Return [X, Y] of the center of cell containing provided text 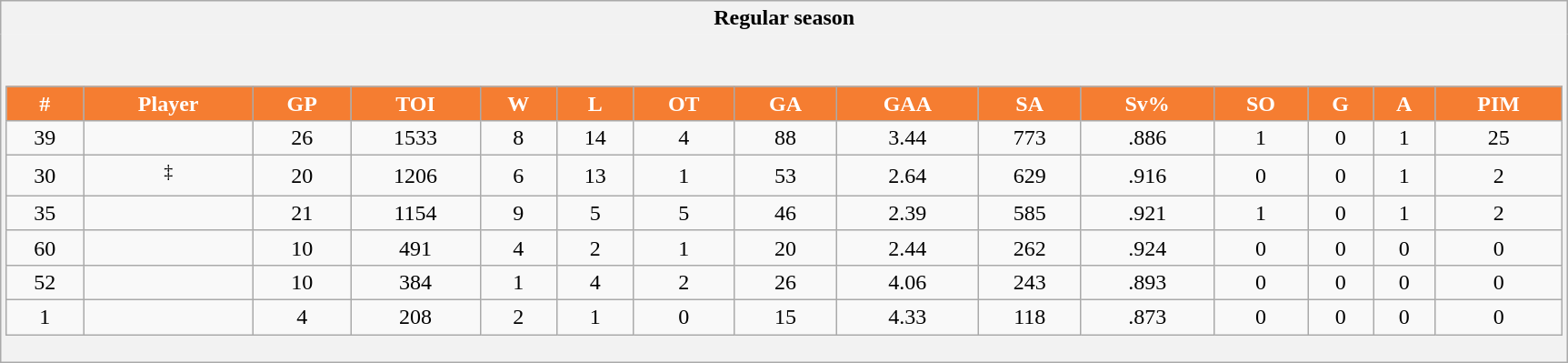
4.06 [907, 282]
.886 [1147, 138]
1206 [415, 176]
PIM [1498, 104]
SO [1261, 104]
6 [518, 176]
52 [45, 282]
Player [169, 104]
GA [785, 104]
2.44 [907, 247]
‡ [169, 176]
15 [785, 317]
262 [1029, 247]
.921 [1147, 213]
.893 [1147, 282]
60 [45, 247]
2.39 [907, 213]
13 [595, 176]
Regular season [784, 18]
Sv% [1147, 104]
W [518, 104]
585 [1029, 213]
G [1341, 104]
1154 [415, 213]
GAA [907, 104]
.916 [1147, 176]
243 [1029, 282]
53 [785, 176]
118 [1029, 317]
3.44 [907, 138]
L [595, 104]
GP [302, 104]
OT [684, 104]
25 [1498, 138]
.873 [1147, 317]
A [1404, 104]
88 [785, 138]
8 [518, 138]
1533 [415, 138]
.924 [1147, 247]
TOI [415, 104]
9 [518, 213]
208 [415, 317]
629 [1029, 176]
773 [1029, 138]
21 [302, 213]
2.64 [907, 176]
14 [595, 138]
46 [785, 213]
30 [45, 176]
SA [1029, 104]
491 [415, 247]
384 [415, 282]
39 [45, 138]
4.33 [907, 317]
35 [45, 213]
# [45, 104]
